Return the [x, y] coordinate for the center point of the cell that contains the specified text.  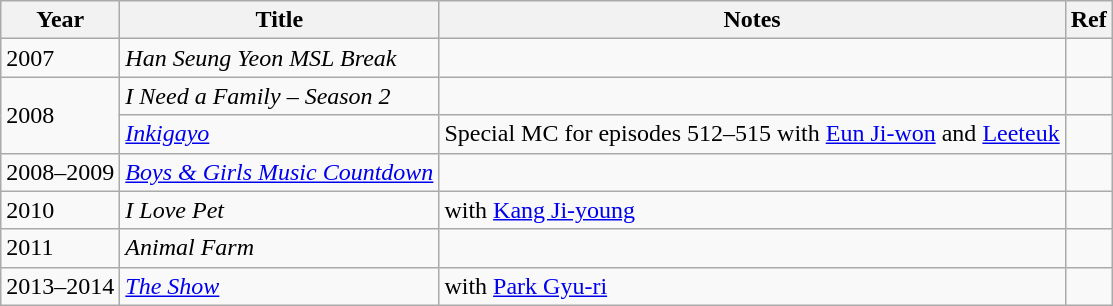
The Show [280, 286]
Year [60, 20]
with Kang Ji-young [752, 210]
Title [280, 20]
2010 [60, 210]
I Love Pet [280, 210]
2008–2009 [60, 172]
2011 [60, 248]
Ref [1088, 20]
2013–2014 [60, 286]
Boys & Girls Music Countdown [280, 172]
2008 [60, 115]
Special MC for episodes 512–515 with Eun Ji-won and Leeteuk [752, 134]
with Park Gyu-ri [752, 286]
Han Seung Yeon MSL Break [280, 58]
Notes [752, 20]
I Need a Family – Season 2 [280, 96]
Animal Farm [280, 248]
2007 [60, 58]
Inkigayo [280, 134]
